Return the (x, y) coordinate for the center point of the cell that contains the specified text.  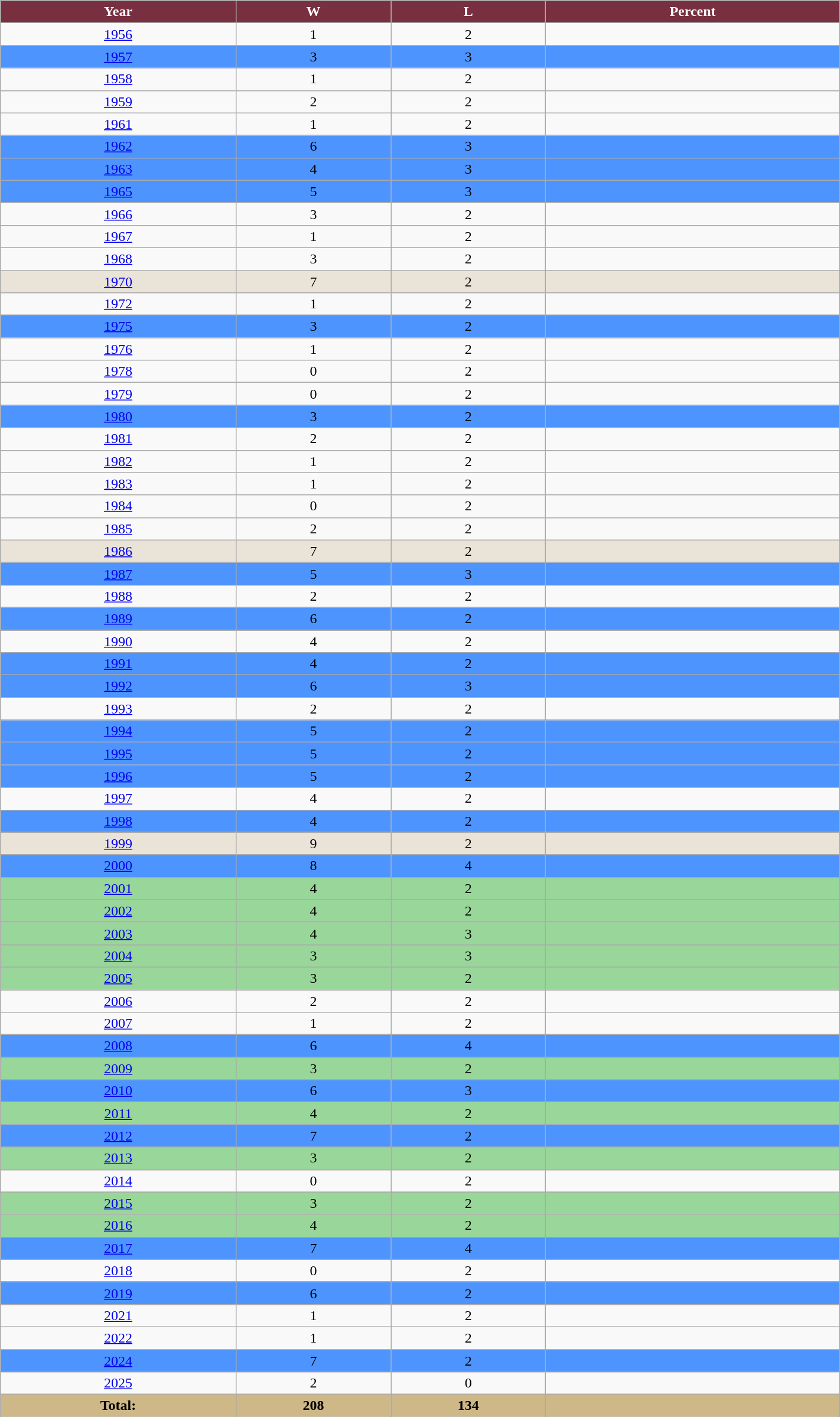
L (468, 12)
1991 (118, 664)
2016 (118, 1226)
1966 (118, 214)
2024 (118, 1360)
1984 (118, 506)
1958 (118, 79)
1968 (118, 259)
2003 (118, 933)
1996 (118, 776)
1970 (118, 282)
1976 (118, 349)
2005 (118, 978)
1992 (118, 686)
1967 (118, 236)
9 (313, 843)
1993 (118, 709)
1961 (118, 124)
2001 (118, 888)
1975 (118, 327)
W (313, 12)
2022 (118, 1338)
1956 (118, 34)
2015 (118, 1203)
1999 (118, 843)
1962 (118, 146)
2009 (118, 1069)
2025 (118, 1383)
1972 (118, 304)
1994 (118, 731)
2014 (118, 1181)
1997 (118, 799)
1963 (118, 169)
Percent (692, 12)
8 (313, 866)
2006 (118, 1001)
2002 (118, 911)
2018 (118, 1271)
1981 (118, 439)
1983 (118, 484)
134 (468, 1406)
1995 (118, 754)
1985 (118, 529)
1987 (118, 574)
1988 (118, 596)
2008 (118, 1046)
2019 (118, 1293)
1959 (118, 102)
1965 (118, 191)
2013 (118, 1158)
2021 (118, 1315)
2007 (118, 1024)
1979 (118, 394)
208 (313, 1406)
1998 (118, 821)
1957 (118, 57)
1978 (118, 372)
2017 (118, 1248)
Year (118, 12)
Total: (118, 1406)
1989 (118, 618)
2010 (118, 1091)
2004 (118, 956)
1986 (118, 551)
1980 (118, 416)
1990 (118, 641)
1982 (118, 461)
2000 (118, 866)
2012 (118, 1136)
2011 (118, 1113)
